Return (x, y) of the center of cell containing provided text 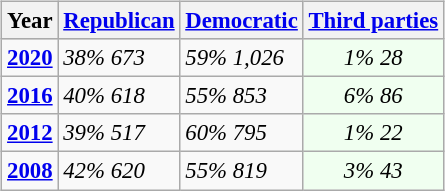
1% 22 (373, 133)
2012 (30, 133)
Republican (119, 21)
59% 1,026 (242, 58)
42% 620 (119, 171)
60% 795 (242, 133)
Year (30, 21)
39% 517 (119, 133)
55% 853 (242, 96)
Third parties (373, 21)
2020 (30, 58)
40% 618 (119, 96)
55% 819 (242, 171)
2008 (30, 171)
6% 86 (373, 96)
3% 43 (373, 171)
38% 673 (119, 58)
2016 (30, 96)
Democratic (242, 21)
1% 28 (373, 58)
